Capture the cell that displays the provided text and extract its [X, Y] central coordinate. 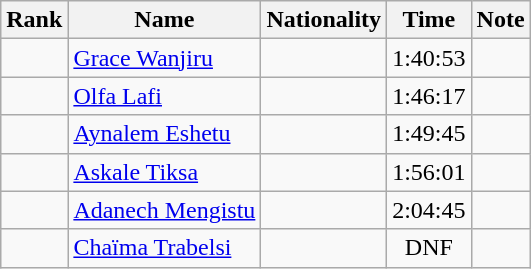
Nationality [324, 20]
DNF [429, 248]
Chaïma Trabelsi [164, 248]
1:56:01 [429, 172]
2:04:45 [429, 210]
1:49:45 [429, 134]
1:40:53 [429, 58]
Name [164, 20]
Aynalem Eshetu [164, 134]
Note [500, 20]
Olfa Lafi [164, 96]
Time [429, 20]
Grace Wanjiru [164, 58]
1:46:17 [429, 96]
Adanech Mengistu [164, 210]
Rank [34, 20]
Askale Tiksa [164, 172]
